Locate the cell with the specified text and output its (X, Y) center coordinate. 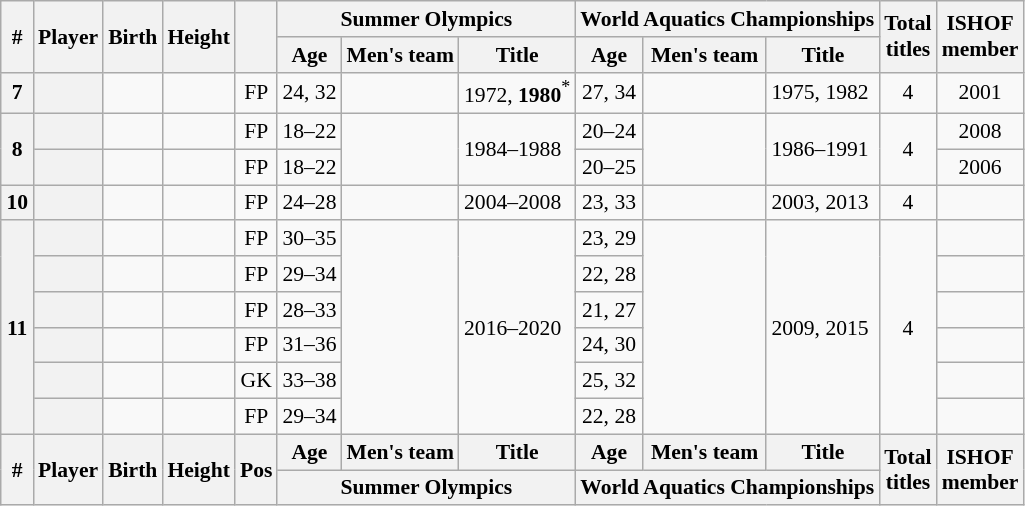
1975, 1982 (822, 92)
8 (17, 150)
Pos (256, 470)
1984–1988 (517, 150)
30–35 (309, 239)
31–36 (309, 345)
2006 (980, 167)
2009, 2015 (822, 328)
2004–2008 (517, 203)
24, 30 (608, 345)
GK (256, 381)
10 (17, 203)
21, 27 (608, 310)
33–38 (309, 381)
7 (17, 92)
2001 (980, 92)
2003, 2013 (822, 203)
28–33 (309, 310)
25, 32 (608, 381)
2016–2020 (517, 328)
20–24 (608, 132)
23, 29 (608, 239)
24, 32 (309, 92)
24–28 (309, 203)
20–25 (608, 167)
27, 34 (608, 92)
1986–1991 (822, 150)
23, 33 (608, 203)
1972, 1980* (517, 92)
2008 (980, 132)
11 (17, 328)
